Provide the [x, y] coordinate of the cell's center where the given text is located.  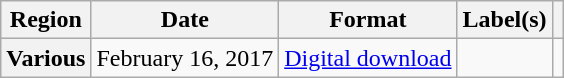
Format [368, 20]
Label(s) [504, 20]
Digital download [368, 58]
February 16, 2017 [185, 58]
Date [185, 20]
Various [46, 58]
Region [46, 20]
